For the text-containing cell, return its midpoint in [X, Y] coordinate format. 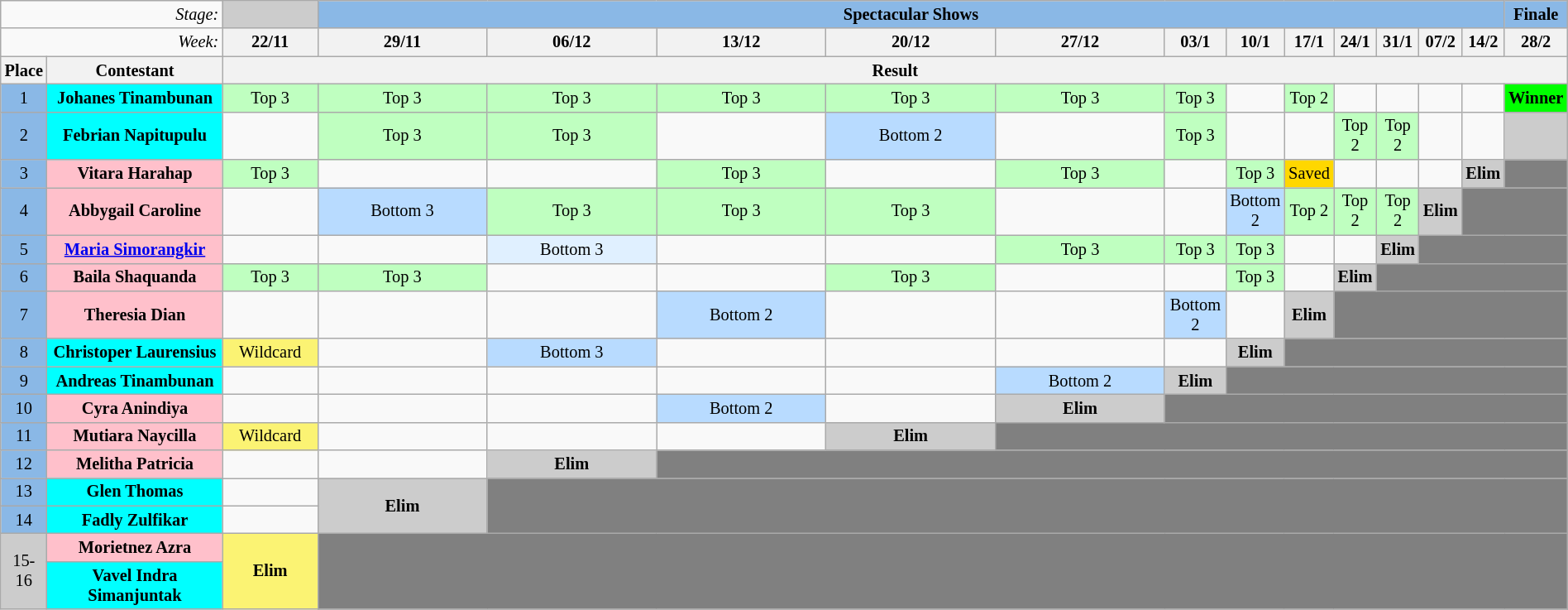
Place [24, 70]
03/1 [1195, 42]
27/12 [1080, 42]
29/11 [402, 42]
31/1 [1398, 42]
Andreas Tinambunan [135, 381]
Vavel Indra Simanjuntak [135, 585]
28/2 [1536, 42]
1 [24, 98]
10/1 [1255, 42]
Febrian Napitupulu [135, 136]
Vitara Harahap [135, 174]
9 [24, 381]
Melitha Patricia [135, 464]
10 [24, 408]
20/12 [911, 42]
7 [24, 315]
22/11 [270, 42]
6 [24, 277]
8 [24, 353]
Stage: [112, 14]
13/12 [741, 42]
Morietnez Azra [135, 547]
Johanes Tinambunan [135, 98]
24/1 [1355, 42]
3 [24, 174]
07/2 [1441, 42]
17/1 [1309, 42]
Saved [1309, 174]
Fadly Zulfikar [135, 520]
06/12 [572, 42]
5 [24, 249]
Mutiara Naycilla [135, 436]
4 [24, 211]
Cyra Anindiya [135, 408]
14/2 [1483, 42]
11 [24, 436]
Result [895, 70]
Baila Shaquanda [135, 277]
Abbygail Caroline [135, 211]
Christoper Laurensius [135, 353]
Finale [1536, 14]
13 [24, 492]
Theresia Dian [135, 315]
Week: [112, 42]
14 [24, 520]
Winner [1536, 98]
Spectacular Shows [911, 14]
Maria Simorangkir [135, 249]
15-16 [24, 571]
Contestant [135, 70]
2 [24, 136]
12 [24, 464]
Glen Thomas [135, 492]
